Capture the cell that displays the provided text and extract its [x, y] central coordinate. 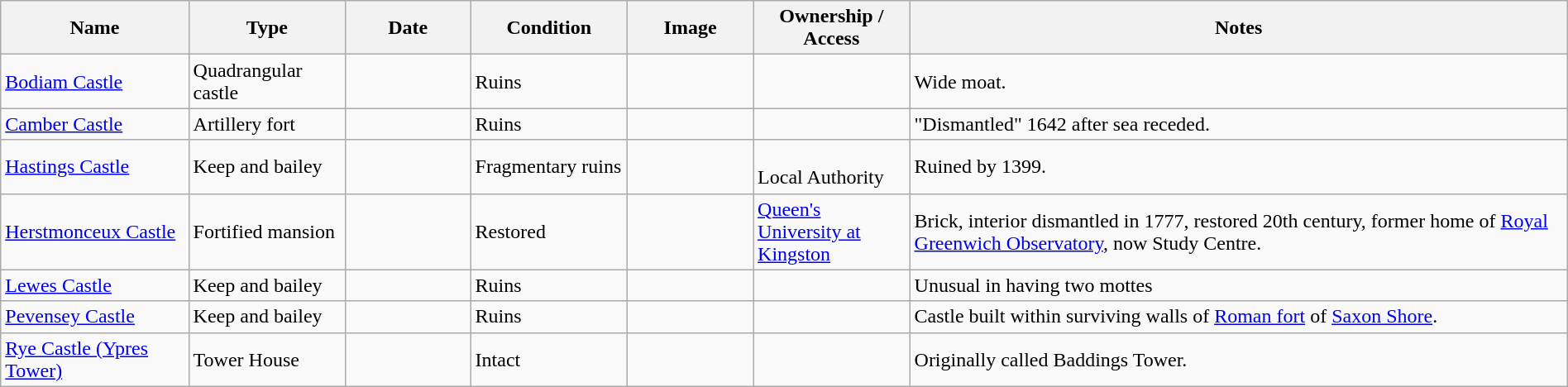
Image [691, 28]
"Dismantled" 1642 after sea receded. [1239, 124]
Tower House [266, 359]
Intact [549, 359]
Castle built within surviving walls of Roman fort of Saxon Shore. [1239, 317]
Fortified mansion [266, 232]
Brick, interior dismantled in 1777, restored 20th century, former home of Royal Greenwich Observatory, now Study Centre. [1239, 232]
Bodiam Castle [94, 81]
Type [266, 28]
Hastings Castle [94, 167]
Camber Castle [94, 124]
Originally called Baddings Tower. [1239, 359]
Date [409, 28]
Ruined by 1399. [1239, 167]
Condition [549, 28]
Fragmentary ruins [549, 167]
Local Authority [832, 167]
Queen's University at Kingston [832, 232]
Lewes Castle [94, 285]
Ownership / Access [832, 28]
Quadrangular castle [266, 81]
Notes [1239, 28]
Restored [549, 232]
Artillery fort [266, 124]
Pevensey Castle [94, 317]
Wide moat. [1239, 81]
Name [94, 28]
Rye Castle (Ypres Tower) [94, 359]
Unusual in having two mottes [1239, 285]
Herstmonceux Castle [94, 232]
